Extract the (x, y) coordinate from the center of the cell holding the provided text.  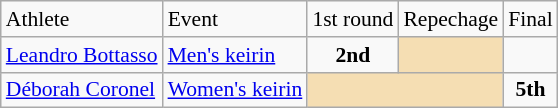
Athlete (82, 19)
Event (236, 19)
2nd (352, 55)
Women's keirin (236, 90)
Leandro Bottasso (82, 55)
1st round (352, 19)
Déborah Coronel (82, 90)
Repechage (450, 19)
Men's keirin (236, 55)
Final (530, 19)
5th (530, 90)
